From the cell containing the given text, extract its center point as [X, Y] coordinate. 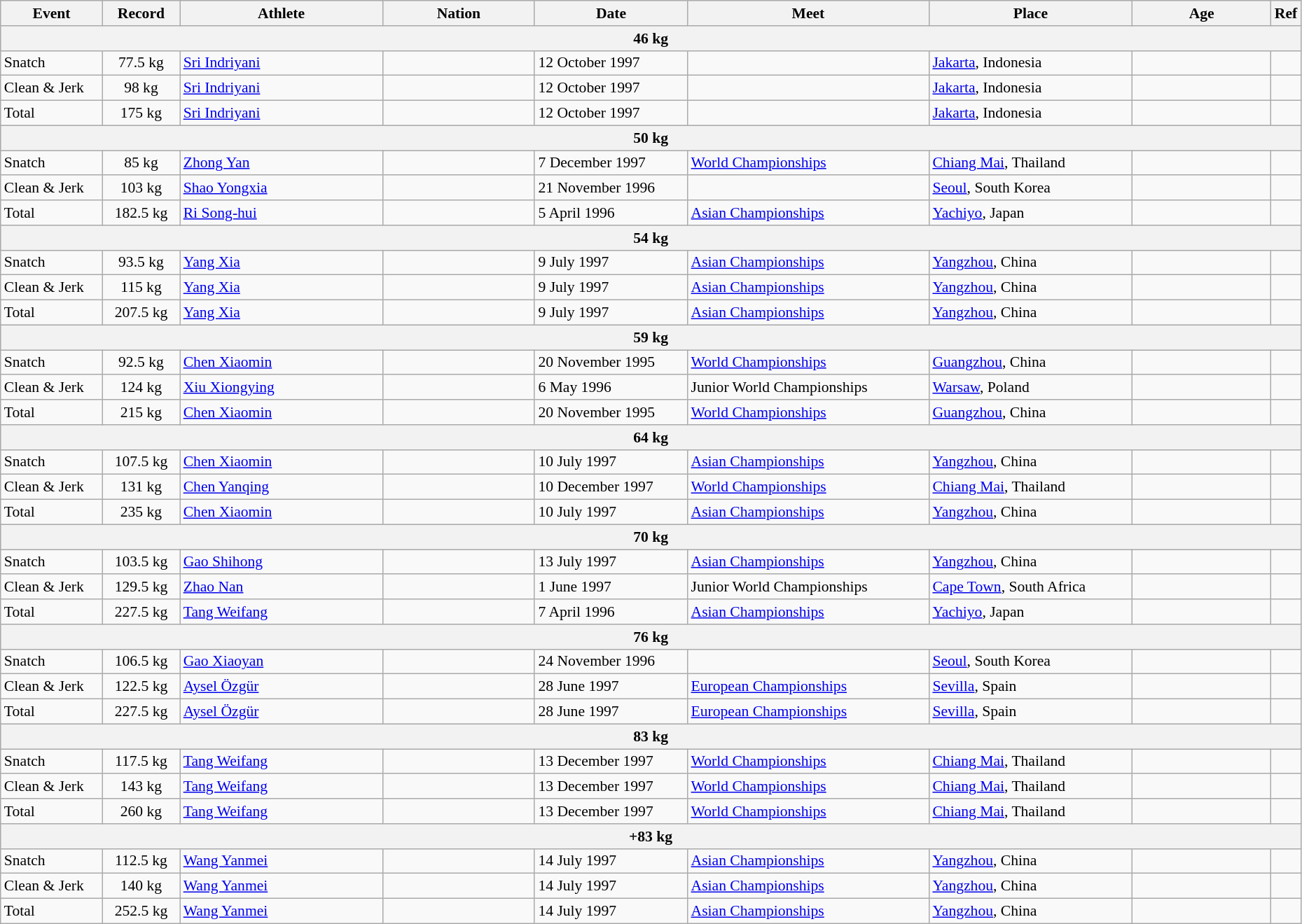
10 December 1997 [611, 487]
Record [141, 13]
7 December 1997 [611, 163]
140 kg [141, 886]
6 May 1996 [611, 388]
77.5 kg [141, 63]
112.5 kg [141, 861]
Warsaw, Poland [1030, 388]
115 kg [141, 288]
Zhao Nan [282, 587]
Zhong Yan [282, 163]
+83 kg [651, 836]
124 kg [141, 388]
106.5 kg [141, 661]
143 kg [141, 787]
122.5 kg [141, 687]
Athlete [282, 13]
70 kg [651, 537]
21 November 1996 [611, 188]
103 kg [141, 188]
Nation [458, 13]
Cape Town, South Africa [1030, 587]
252.5 kg [141, 911]
50 kg [651, 138]
Ref [1286, 13]
24 November 1996 [611, 661]
Gao Xiaoyan [282, 661]
Age [1202, 13]
93.5 kg [141, 262]
54 kg [651, 238]
98 kg [141, 88]
Chen Yanqing [282, 487]
Event [52, 13]
83 kg [651, 736]
235 kg [141, 512]
7 April 1996 [611, 612]
Place [1030, 13]
59 kg [651, 337]
Meet [808, 13]
117.5 kg [141, 762]
131 kg [141, 487]
129.5 kg [141, 587]
260 kg [141, 811]
Gao Shihong [282, 562]
175 kg [141, 113]
46 kg [651, 38]
182.5 kg [141, 213]
76 kg [651, 637]
207.5 kg [141, 313]
Xiu Xiongying [282, 388]
Shao Yongxia [282, 188]
13 July 1997 [611, 562]
107.5 kg [141, 462]
Date [611, 13]
1 June 1997 [611, 587]
92.5 kg [141, 363]
103.5 kg [141, 562]
Ri Song-hui [282, 213]
85 kg [141, 163]
64 kg [651, 437]
5 April 1996 [611, 213]
215 kg [141, 412]
